Locate the cell with the specified text and output its (x, y) center coordinate. 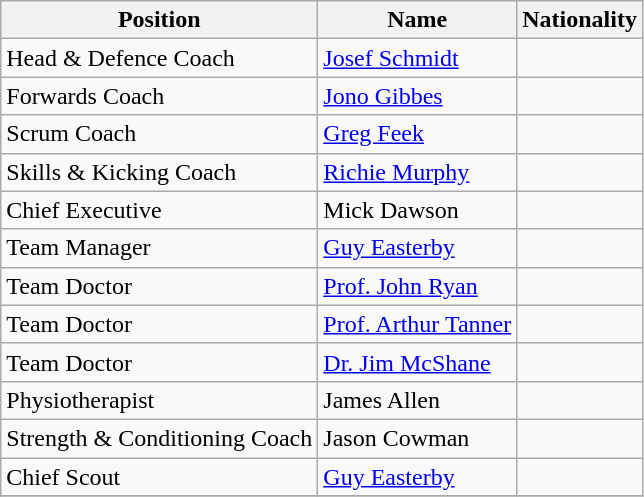
Forwards Coach (160, 96)
Strength & Conditioning Coach (160, 438)
Richie Murphy (418, 172)
Scrum Coach (160, 134)
James Allen (418, 400)
Head & Defence Coach (160, 58)
Jono Gibbes (418, 96)
Greg Feek (418, 134)
Prof. John Ryan (418, 286)
Nationality (580, 20)
Josef Schmidt (418, 58)
Name (418, 20)
Jason Cowman (418, 438)
Skills & Kicking Coach (160, 172)
Chief Executive (160, 210)
Chief Scout (160, 477)
Physiotherapist (160, 400)
Dr. Jim McShane (418, 362)
Team Manager (160, 248)
Prof. Arthur Tanner (418, 324)
Position (160, 20)
Mick Dawson (418, 210)
